Locate the cell with the specified text and output its (x, y) center coordinate. 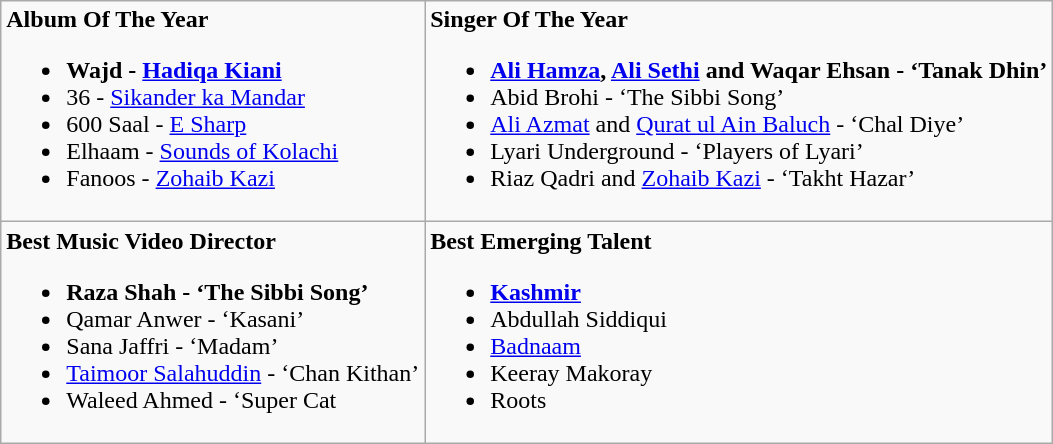
Best Emerging TalentKashmirAbdullah SiddiquiBadnaamKeeray MakorayRoots (739, 332)
Album Of The YearWajd - Hadiqa Kiani36 - Sikander ka Mandar600 Saal - E SharpElhaam - Sounds of KolachiFanoos - Zohaib Kazi (213, 112)
